Return the [X, Y] coordinate for the center point of the cell that contains the specified text.  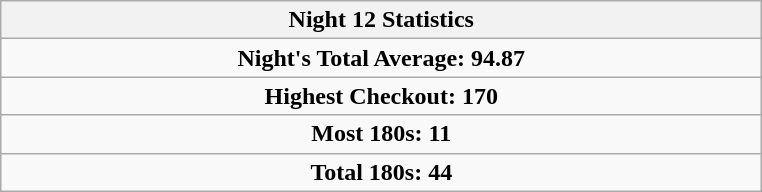
Night 12 Statistics [382, 20]
Most 180s: 11 [382, 134]
Total 180s: 44 [382, 172]
Night's Total Average: 94.87 [382, 58]
Highest Checkout: 170 [382, 96]
